Return [x, y] of the center of cell containing provided text 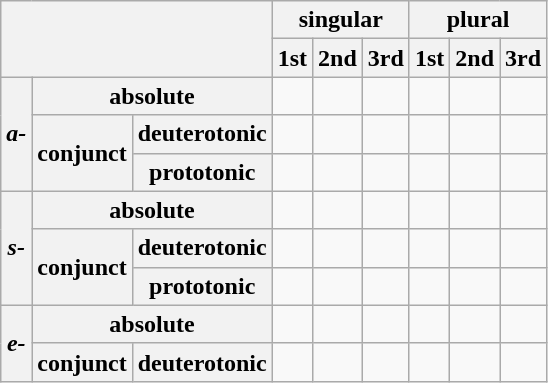
singular [340, 20]
plural [478, 20]
a- [16, 134]
e- [16, 343]
s- [16, 248]
